Detect which cell encompasses the target text, then output its (X, Y) center coordinate. 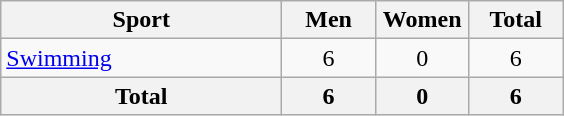
Swimming (142, 58)
Men (329, 20)
Women (422, 20)
Sport (142, 20)
